Output the [X, Y] coordinate of the center of the cell containing the given text.  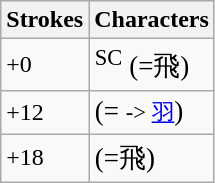
+18 [45, 158]
(=飛) [152, 158]
SC (=飛) [152, 64]
Strokes [45, 20]
(= -> 羽) [152, 112]
+0 [45, 64]
+12 [45, 112]
Characters [152, 20]
